Provide the [X, Y] coordinate of the cell's center where the given text is located.  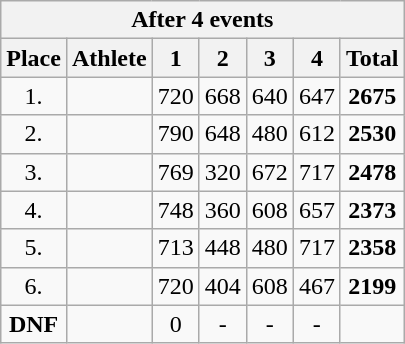
360 [222, 210]
Place [34, 58]
2. [34, 134]
0 [176, 324]
448 [222, 248]
2373 [372, 210]
790 [176, 134]
647 [316, 96]
2530 [372, 134]
320 [222, 172]
2675 [372, 96]
467 [316, 286]
2 [222, 58]
713 [176, 248]
657 [316, 210]
4. [34, 210]
Athlete [109, 58]
668 [222, 96]
3 [270, 58]
1 [176, 58]
Total [372, 58]
648 [222, 134]
2478 [372, 172]
769 [176, 172]
5. [34, 248]
DNF [34, 324]
612 [316, 134]
672 [270, 172]
1. [34, 96]
6. [34, 286]
3. [34, 172]
640 [270, 96]
2199 [372, 286]
4 [316, 58]
748 [176, 210]
2358 [372, 248]
After 4 events [202, 20]
404 [222, 286]
